Return the (X, Y) coordinate for the center point of the cell that contains the specified text.  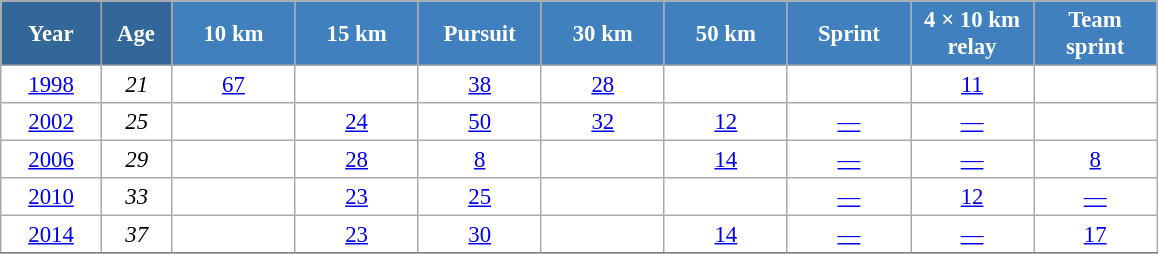
50 (480, 122)
37 (136, 235)
38 (480, 85)
67 (234, 85)
17 (1096, 235)
30 km (602, 34)
24 (356, 122)
Pursuit (480, 34)
2002 (52, 122)
Sprint (848, 34)
Age (136, 34)
10 km (234, 34)
Year (52, 34)
50 km (726, 34)
33 (136, 197)
30 (480, 235)
Team sprint (1096, 34)
15 km (356, 34)
11 (972, 85)
21 (136, 85)
2014 (52, 235)
1998 (52, 85)
2006 (52, 160)
29 (136, 160)
32 (602, 122)
4 × 10 km relay (972, 34)
2010 (52, 197)
